Identify which cell holds the provided text, then report its (X, Y) central coordinate. 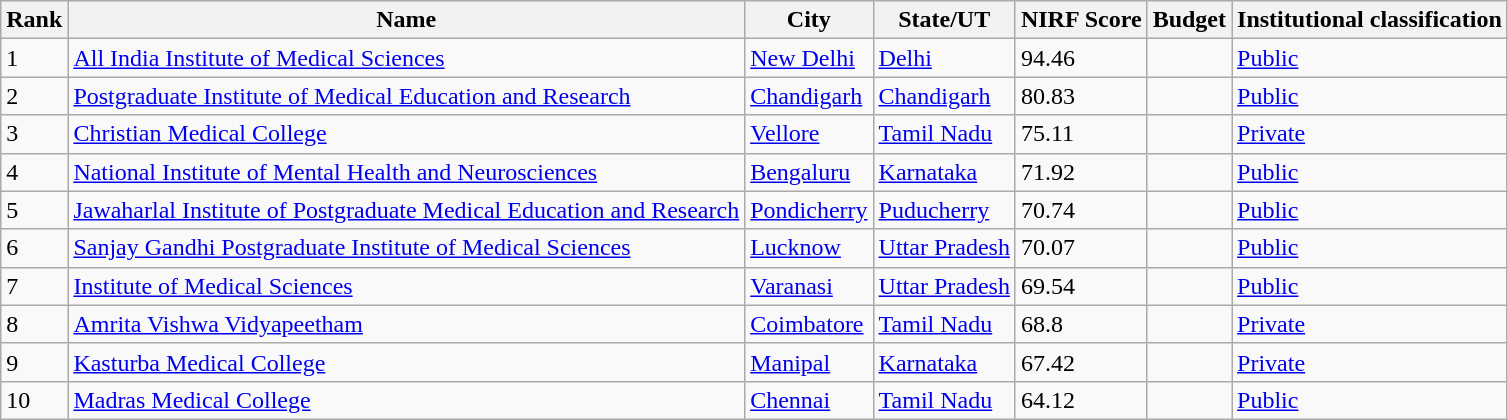
State/UT (944, 20)
67.42 (1081, 362)
80.83 (1081, 96)
6 (34, 248)
8 (34, 324)
Amrita Vishwa Vidyapeetham (406, 324)
69.54 (1081, 286)
Christian Medical College (406, 134)
Bengaluru (809, 172)
Manipal (809, 362)
City (809, 20)
5 (34, 210)
Varanasi (809, 286)
Vellore (809, 134)
2 (34, 96)
Madras Medical College (406, 400)
Chennai (809, 400)
Sanjay Gandhi Postgraduate Institute of Medical Sciences (406, 248)
70.74 (1081, 210)
Puducherry (944, 210)
10 (34, 400)
4 (34, 172)
68.8 (1081, 324)
All India Institute of Medical Sciences (406, 58)
New Delhi (809, 58)
64.12 (1081, 400)
Rank (34, 20)
Institute of Medical Sciences (406, 286)
75.11 (1081, 134)
Jawaharlal Institute of Postgraduate Medical Education and Research (406, 210)
70.07 (1081, 248)
Delhi (944, 58)
3 (34, 134)
Kasturba Medical College (406, 362)
94.46 (1081, 58)
National Institute of Mental Health and Neurosciences (406, 172)
Postgraduate Institute of Medical Education and Research (406, 96)
Name (406, 20)
Lucknow (809, 248)
9 (34, 362)
71.92 (1081, 172)
Institutional classification (1370, 20)
Coimbatore (809, 324)
NIRF Score (1081, 20)
Pondicherry (809, 210)
7 (34, 286)
Budget (1189, 20)
1 (34, 58)
